Scan for the cell matching the given text and deliver its (x, y) coordinate at center. 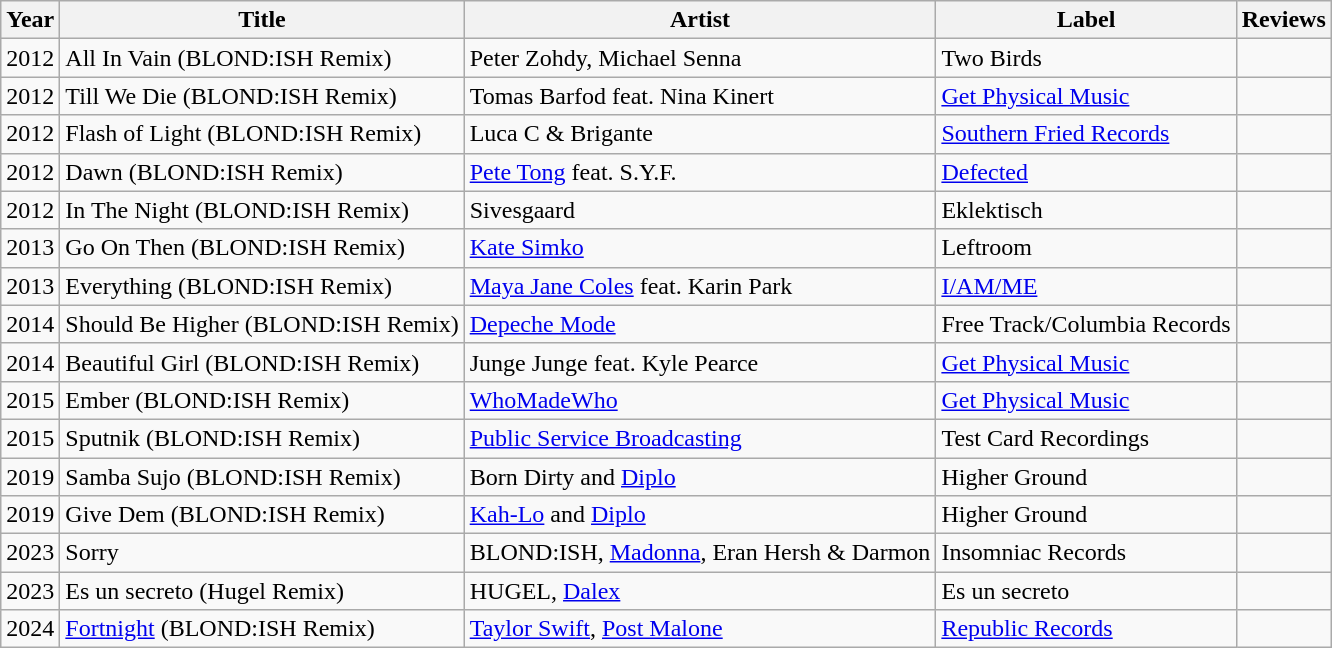
Kate Simko (700, 248)
Eklektisch (1086, 210)
Peter Zohdy, Michael Senna (700, 58)
Southern Fried Records (1086, 134)
WhoMadeWho (700, 400)
Junge Junge feat. Kyle Pearce (700, 362)
Depeche Mode (700, 324)
Label (1086, 20)
2024 (30, 629)
BLOND:ISH, Madonna, Eran Hersh & Darmon (700, 553)
Es un secreto (Hugel Remix) (262, 591)
Ember (BLOND:ISH Remix) (262, 400)
Kah-Lo and Diplo (700, 515)
Artist (700, 20)
Republic Records (1086, 629)
Everything (BLOND:ISH Remix) (262, 286)
Luca C & Brigante (700, 134)
Till We Die (BLOND:ISH Remix) (262, 96)
Pete Tong feat. S.Y.F. (700, 172)
I/AM/ME (1086, 286)
Tomas Barfod feat. Nina Kinert (700, 96)
Year (30, 20)
HUGEL, Dalex (700, 591)
Taylor Swift, Post Malone (700, 629)
In The Night (BLOND:ISH Remix) (262, 210)
Free Track/Columbia Records (1086, 324)
All In Vain (BLOND:ISH Remix) (262, 58)
Born Dirty and Diplo (700, 477)
Insomniac Records (1086, 553)
Two Birds (1086, 58)
Test Card Recordings (1086, 438)
Sivesgaard (700, 210)
Go On Then (BLOND:ISH Remix) (262, 248)
Public Service Broadcasting (700, 438)
Maya Jane Coles feat. Karin Park (700, 286)
Fortnight (BLOND:ISH Remix) (262, 629)
Beautiful Girl (BLOND:ISH Remix) (262, 362)
Samba Sujo (BLOND:ISH Remix) (262, 477)
Sorry (262, 553)
Give Dem (BLOND:ISH Remix) (262, 515)
Es un secreto (1086, 591)
Leftroom (1086, 248)
Title (262, 20)
Reviews (1284, 20)
Dawn (BLOND:ISH Remix) (262, 172)
Flash of Light (BLOND:ISH Remix) (262, 134)
Defected (1086, 172)
Should Be Higher (BLOND:ISH Remix) (262, 324)
Sputnik (BLOND:ISH Remix) (262, 438)
